Locate the cell with the specified text and output its [x, y] center coordinate. 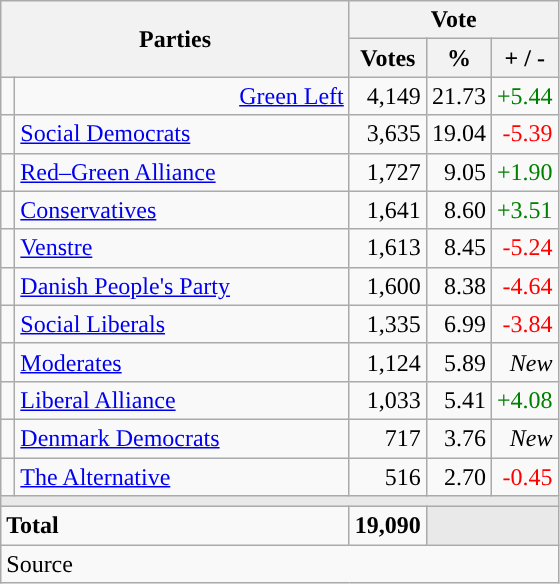
Danish People's Party [182, 286]
8.60 [458, 210]
Total [176, 526]
9.05 [458, 172]
+ / - [524, 58]
1,335 [388, 324]
Parties [176, 39]
4,149 [388, 96]
+3.51 [524, 210]
1,033 [388, 400]
Denmark Democrats [182, 438]
Vote [454, 20]
Social Democrats [182, 134]
8.45 [458, 248]
5.41 [458, 400]
516 [388, 477]
1,727 [388, 172]
1,613 [388, 248]
-5.39 [524, 134]
6.99 [458, 324]
-3.84 [524, 324]
Liberal Alliance [182, 400]
-4.64 [524, 286]
19.04 [458, 134]
19,090 [388, 526]
Green Left [182, 96]
1,641 [388, 210]
1,124 [388, 362]
Votes [388, 58]
3,635 [388, 134]
Red–Green Alliance [182, 172]
3.76 [458, 438]
21.73 [458, 96]
% [458, 58]
The Alternative [182, 477]
+4.08 [524, 400]
717 [388, 438]
5.89 [458, 362]
+5.44 [524, 96]
Moderates [182, 362]
Social Liberals [182, 324]
1,600 [388, 286]
-0.45 [524, 477]
Conservatives [182, 210]
8.38 [458, 286]
-5.24 [524, 248]
2.70 [458, 477]
Venstre [182, 248]
+1.90 [524, 172]
Source [280, 564]
